Locate the cell with the specified text and output its (x, y) center coordinate. 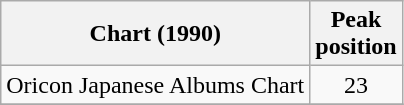
Chart (1990) (156, 34)
23 (356, 85)
Oricon Japanese Albums Chart (156, 85)
Peakposition (356, 34)
